Determine the [x, y] coordinate at the center of the cell enclosing the given text.  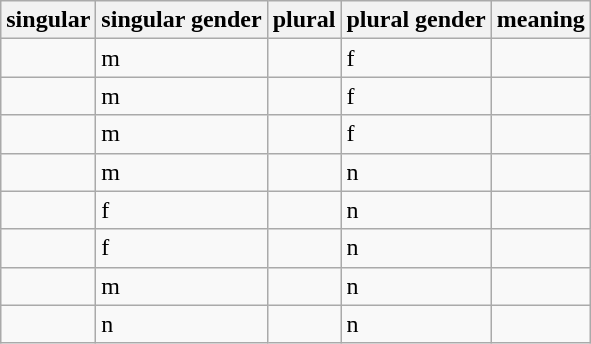
meaning [540, 20]
singular [48, 20]
singular gender [182, 20]
plural gender [416, 20]
plural [304, 20]
